For the text-containing cell, return its midpoint in (X, Y) coordinate format. 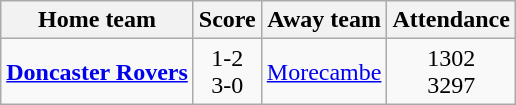
Attendance (451, 20)
Score (227, 20)
1-23-0 (227, 72)
Morecambe (324, 72)
13023297 (451, 72)
Doncaster Rovers (98, 72)
Away team (324, 20)
Home team (98, 20)
